Identify which cell holds the provided text, then report its (x, y) central coordinate. 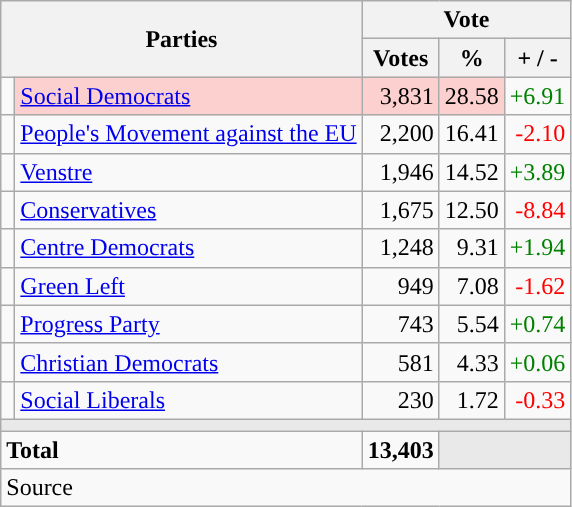
-8.84 (538, 210)
28.58 (472, 96)
Parties (182, 39)
5.54 (472, 324)
1.72 (472, 400)
Total (182, 449)
Progress Party (188, 324)
4.33 (472, 362)
-2.10 (538, 134)
949 (400, 286)
Social Democrats (188, 96)
+0.06 (538, 362)
1,675 (400, 210)
% (472, 58)
9.31 (472, 248)
+0.74 (538, 324)
743 (400, 324)
1,248 (400, 248)
+1.94 (538, 248)
7.08 (472, 286)
Venstre (188, 172)
+3.89 (538, 172)
Green Left (188, 286)
3,831 (400, 96)
13,403 (400, 449)
People's Movement against the EU (188, 134)
Social Liberals (188, 400)
+ / - (538, 58)
Votes (400, 58)
16.41 (472, 134)
1,946 (400, 172)
+6.91 (538, 96)
-0.33 (538, 400)
12.50 (472, 210)
14.52 (472, 172)
Centre Democrats (188, 248)
581 (400, 362)
Conservatives (188, 210)
Source (286, 488)
Vote (466, 20)
-1.62 (538, 286)
2,200 (400, 134)
Christian Democrats (188, 362)
230 (400, 400)
